Return the [X, Y] coordinate for the center point of the cell that contains the specified text.  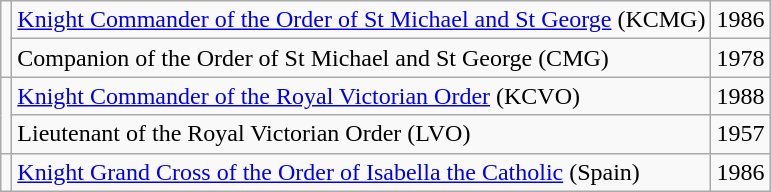
Lieutenant of the Royal Victorian Order (LVO) [362, 134]
1978 [740, 58]
Knight Grand Cross of the Order of Isabella the Catholic (Spain) [362, 172]
1988 [740, 96]
Knight Commander of the Order of St Michael and St George (KCMG) [362, 20]
1957 [740, 134]
Companion of the Order of St Michael and St George (CMG) [362, 58]
Knight Commander of the Royal Victorian Order (KCVO) [362, 96]
